Determine the (X, Y) coordinate at the center of the cell enclosing the given text.  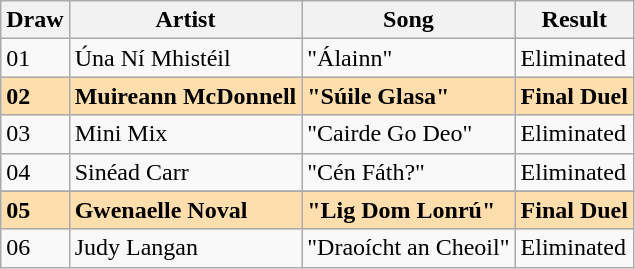
"Draoícht an Cheoil" (408, 248)
"Álainn" (408, 58)
Song (408, 20)
"Súile Glasa" (408, 96)
Gwenaelle Noval (186, 210)
06 (35, 248)
03 (35, 134)
04 (35, 172)
Judy Langan (186, 248)
Úna Ní Mhistéil (186, 58)
02 (35, 96)
01 (35, 58)
Muireann McDonnell (186, 96)
Draw (35, 20)
Mini Mix (186, 134)
Result (574, 20)
Artist (186, 20)
"Lig Dom Lonrú" (408, 210)
05 (35, 210)
"Cén Fáth?" (408, 172)
Sinéad Carr (186, 172)
"Cairde Go Deo" (408, 134)
